Determine the (X, Y) coordinate at the center of the cell enclosing the given text.  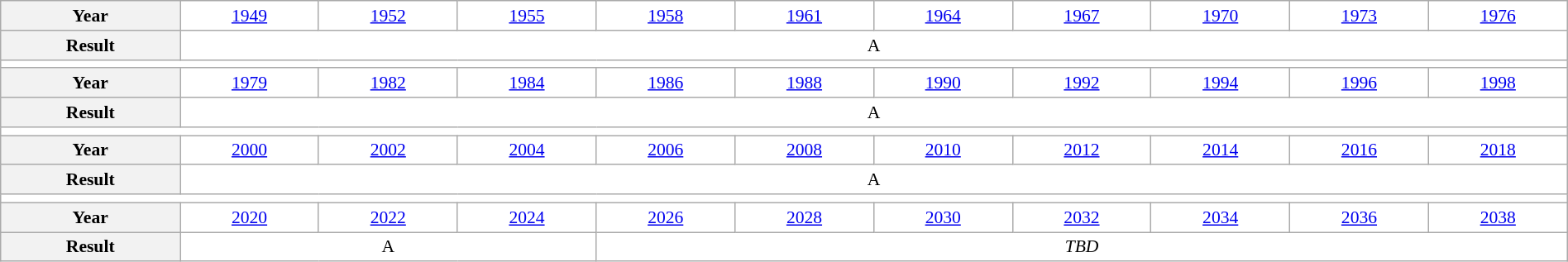
1955 (527, 16)
1964 (943, 16)
2018 (1498, 150)
2000 (250, 150)
2006 (666, 150)
2038 (1498, 217)
2028 (805, 217)
1961 (805, 16)
1973 (1360, 16)
2022 (388, 217)
2002 (388, 150)
1996 (1360, 83)
2034 (1221, 217)
1988 (805, 83)
1952 (388, 16)
1986 (666, 83)
1990 (943, 83)
2004 (527, 150)
2020 (250, 217)
1979 (250, 83)
1967 (1082, 16)
1992 (1082, 83)
1984 (527, 83)
2026 (666, 217)
2030 (943, 217)
1958 (666, 16)
2024 (527, 217)
2036 (1360, 217)
1994 (1221, 83)
1982 (388, 83)
1976 (1498, 16)
2032 (1082, 217)
2010 (943, 150)
1949 (250, 16)
2012 (1082, 150)
TBD (1082, 247)
1970 (1221, 16)
1998 (1498, 83)
2014 (1221, 150)
2016 (1360, 150)
2008 (805, 150)
